Output the (x, y) coordinate of the center of the cell containing the given text.  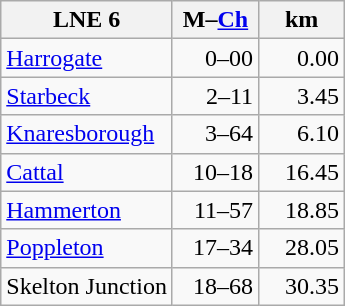
Harrogate (87, 58)
Skelton Junction (87, 286)
Poppleton (87, 248)
30.35 (302, 286)
2–11 (215, 96)
Cattal (87, 172)
18.85 (302, 210)
3–64 (215, 134)
km (302, 20)
0–00 (215, 58)
M–Ch (215, 20)
6.10 (302, 134)
28.05 (302, 248)
Hammerton (87, 210)
LNE 6 (87, 20)
16.45 (302, 172)
11–57 (215, 210)
0.00 (302, 58)
18–68 (215, 286)
10–18 (215, 172)
17–34 (215, 248)
3.45 (302, 96)
Starbeck (87, 96)
Knaresborough (87, 134)
